Search for the cell housing the specified text and yield its (X, Y) center coordinate. 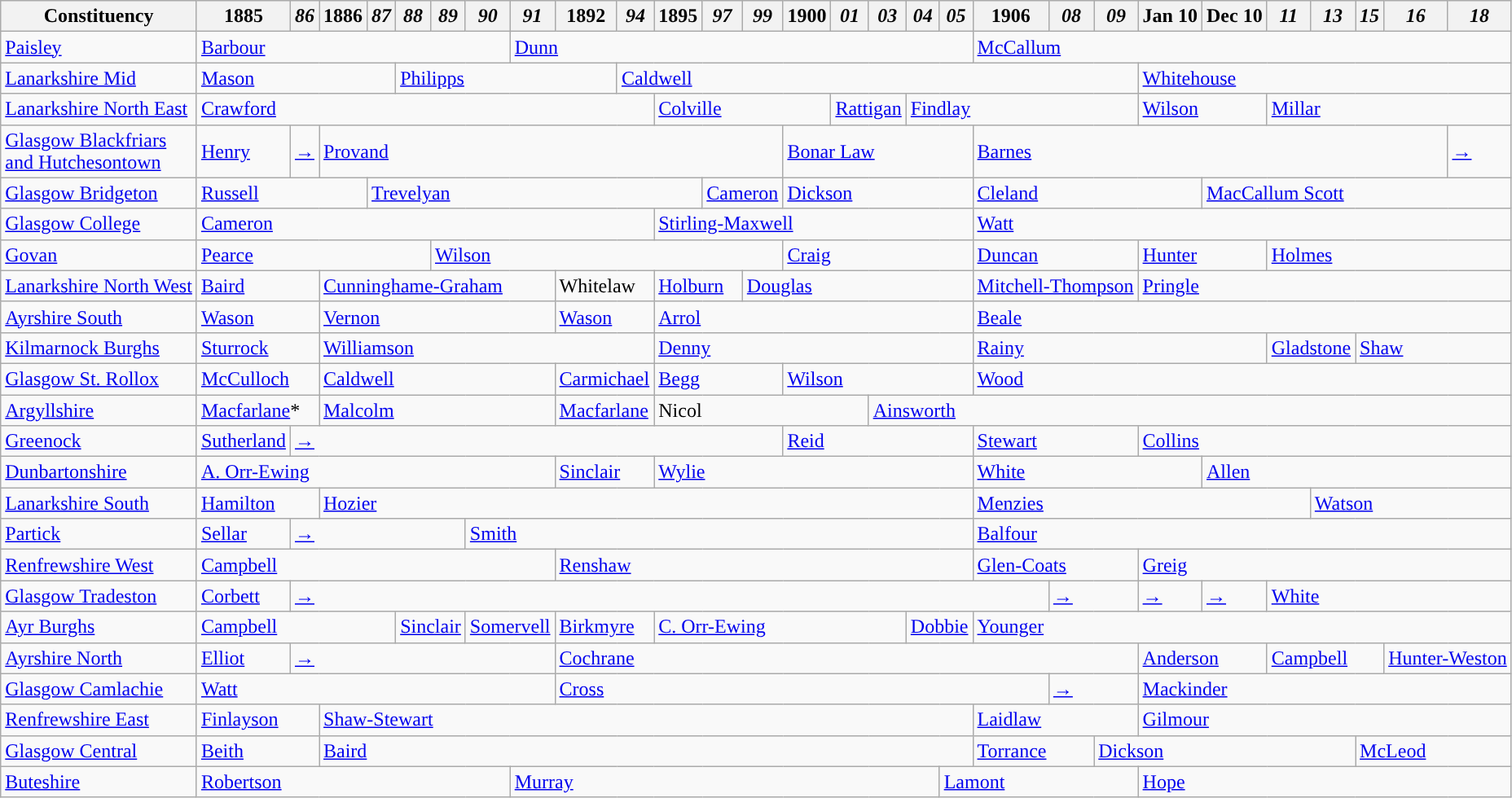
Malcolm (437, 410)
Dec 10 (1234, 16)
Sutherland (243, 441)
Greig (1325, 565)
Gladstone (1311, 348)
Trevelyan (534, 193)
Corbett (243, 596)
Elliot (243, 658)
99 (763, 16)
Dobbie (939, 627)
13 (1333, 16)
Finlayson (257, 720)
Argyllshire (99, 410)
Watson (1411, 503)
Whitelaw (604, 286)
Shaw (1434, 348)
89 (448, 16)
Glen-Coats (1056, 565)
Williamson (487, 348)
Wood (1242, 379)
Crawford (425, 109)
Douglas (857, 286)
18 (1479, 16)
1906 (1010, 16)
Govan (99, 255)
Rattigan (868, 109)
86 (305, 16)
94 (635, 16)
Lanarkshire Mid (99, 78)
08 (1070, 16)
Vernon (437, 317)
Ayrshire North (99, 658)
Hunter (1202, 255)
Beith (257, 751)
Constituency (99, 16)
Torrance (1033, 751)
Partick (99, 534)
1895 (678, 16)
Wylie (813, 472)
1900 (807, 16)
Beale (1242, 317)
Stewart (1056, 441)
01 (850, 16)
Glasgow St. Rollox (99, 379)
Laidlaw (1056, 720)
Birkmyre (604, 627)
Ainsworth (1189, 410)
Renfrewshire West (99, 565)
Russell (282, 193)
Somervell (510, 627)
A. Orr-Ewing (376, 472)
1886 (344, 16)
Craig (878, 255)
Ayrshire South (99, 317)
C. Orr-Ewing (780, 627)
Provand (551, 151)
Cochrane (846, 658)
Ayr Burghs (99, 627)
Cunninghame-Graham (437, 286)
Whitehouse (1325, 78)
Millar (1389, 109)
88 (414, 16)
Smith (719, 534)
87 (381, 16)
15 (1370, 16)
Colville (743, 109)
97 (723, 16)
MacCallum Scott (1356, 193)
Renfrewshire East (99, 720)
Glasgow Blackfriarsand Hutchesontown (99, 151)
Younger (1242, 627)
Findlay (1022, 109)
Murray (725, 782)
Shaw-Stewart (647, 720)
Reid (878, 441)
91 (533, 16)
Gilmour (1325, 720)
Renshaw (764, 565)
Paisley (99, 47)
Glasgow College (99, 224)
Cross (802, 689)
Mitchell-Thompson (1056, 286)
Menzies (1141, 503)
Robertson (354, 782)
Sellar (243, 534)
90 (487, 16)
Macfarlane* (257, 410)
1885 (243, 16)
Holburn (699, 286)
Kilmarnock Burghs (99, 348)
11 (1289, 16)
Pearce (313, 255)
Hope (1325, 782)
09 (1116, 16)
Sturrock (257, 348)
Philipps (507, 78)
Dunbartonshire (99, 472)
Hunter-Weston (1448, 658)
McCulloch (257, 379)
Carmichael (604, 379)
Nicol (761, 410)
Mason (296, 78)
Buteshire (99, 782)
Duncan (1056, 255)
Arrol (813, 317)
03 (887, 16)
Hamilton (257, 503)
Macfarlane (604, 410)
Pringle (1325, 286)
Rainy (1119, 348)
Collins (1325, 441)
Allen (1356, 472)
04 (922, 16)
Jan 10 (1170, 16)
Cleland (1087, 193)
Denny (813, 348)
Begg (719, 379)
McLeod (1434, 751)
Lamont (1039, 782)
Lanarkshire North East (99, 109)
Barnes (1211, 151)
Stirling-Maxwell (813, 224)
Glasgow Camlachie (99, 689)
Glasgow Tradeston (99, 596)
Bonar Law (878, 151)
16 (1416, 16)
Mackinder (1325, 689)
Henry (243, 151)
Greenock (99, 441)
05 (956, 16)
1892 (586, 16)
Holmes (1389, 255)
Lanarkshire North West (99, 286)
Anderson (1202, 658)
Barbour (354, 47)
Balfour (1242, 534)
Dunn (741, 47)
Glasgow Central (99, 751)
McCallum (1242, 47)
Lanarkshire South (99, 503)
Glasgow Bridgeton (99, 193)
Hozier (647, 503)
